Search for the cell housing the specified text and yield its [x, y] center coordinate. 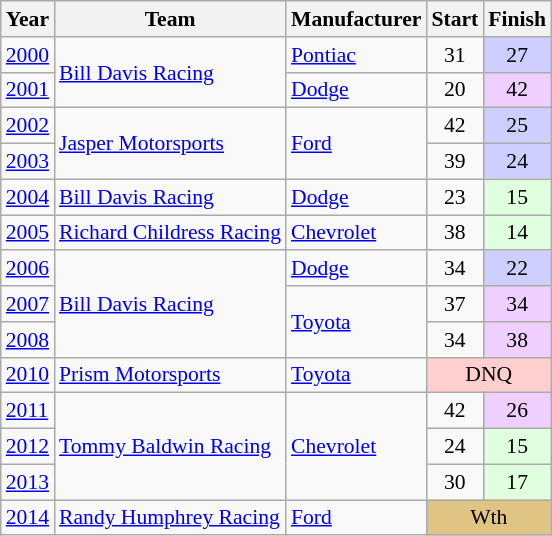
2004 [28, 197]
2011 [28, 411]
2008 [28, 340]
2000 [28, 55]
26 [517, 411]
Finish [517, 19]
Richard Childress Racing [170, 233]
23 [454, 197]
14 [517, 233]
2002 [28, 126]
2013 [28, 482]
2012 [28, 447]
30 [454, 482]
17 [517, 482]
2014 [28, 518]
20 [454, 90]
2003 [28, 162]
Jasper Motorsports [170, 144]
2005 [28, 233]
DNQ [488, 375]
Year [28, 19]
31 [454, 55]
27 [517, 55]
39 [454, 162]
Pontiac [356, 55]
Randy Humphrey Racing [170, 518]
Wth [488, 518]
25 [517, 126]
Prism Motorsports [170, 375]
2007 [28, 304]
2001 [28, 90]
2010 [28, 375]
Manufacturer [356, 19]
22 [517, 269]
37 [454, 304]
Start [454, 19]
2006 [28, 269]
Team [170, 19]
Tommy Baldwin Racing [170, 446]
